Return the (x, y) coordinate for the center point of the cell that contains the specified text.  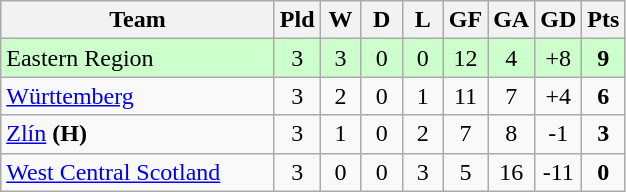
L (422, 20)
+4 (558, 96)
11 (465, 96)
+8 (558, 58)
5 (465, 172)
4 (512, 58)
Pts (604, 20)
16 (512, 172)
D (382, 20)
Württemberg (138, 96)
-11 (558, 172)
8 (512, 134)
W (340, 20)
Team (138, 20)
Pld (297, 20)
Eastern Region (138, 58)
West Central Scotland (138, 172)
GF (465, 20)
GA (512, 20)
GD (558, 20)
6 (604, 96)
Zlín (H) (138, 134)
-1 (558, 134)
9 (604, 58)
12 (465, 58)
